From the cell containing the given text, extract its center point as (X, Y) coordinate. 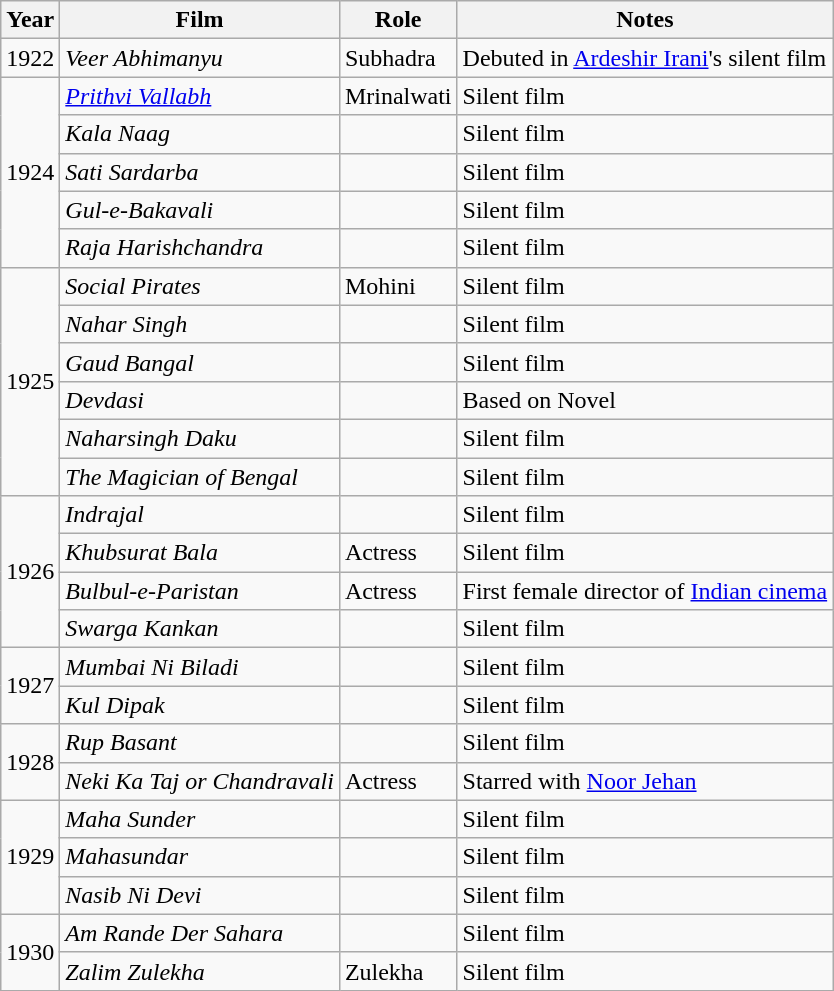
Gul-e-Bakavali (200, 210)
Starred with Noor Jehan (645, 781)
1928 (30, 762)
Devdasi (200, 400)
Nahar Singh (200, 324)
Notes (645, 20)
Prithvi Vallabh (200, 96)
Mrinalwati (398, 96)
Subhadra (398, 58)
Rup Basant (200, 743)
1927 (30, 686)
Debuted in Ardeshir Irani's silent film (645, 58)
Swarga Kankan (200, 629)
Role (398, 20)
Kul Dipak (200, 705)
1925 (30, 381)
Bulbul-e-Paristan (200, 591)
Gaud Bangal (200, 362)
Kala Naag (200, 134)
Social Pirates (200, 286)
Sati Sardarba (200, 172)
Mohini (398, 286)
1924 (30, 172)
Indrajal (200, 515)
Nasib Ni Devi (200, 895)
Mahasundar (200, 857)
Zalim Zulekha (200, 971)
1926 (30, 572)
Film (200, 20)
Year (30, 20)
Neki Ka Taj or Chandravali (200, 781)
Veer Abhimanyu (200, 58)
1930 (30, 952)
Naharsingh Daku (200, 438)
Based on Novel (645, 400)
1922 (30, 58)
Raja Harishchandra (200, 248)
The Magician of Bengal (200, 477)
Am Rande Der Sahara (200, 933)
1929 (30, 857)
First female director of Indian cinema (645, 591)
Maha Sunder (200, 819)
Khubsurat Bala (200, 553)
Mumbai Ni Biladi (200, 667)
Zulekha (398, 971)
